Detect which cell encompasses the target text, then output its [X, Y] center coordinate. 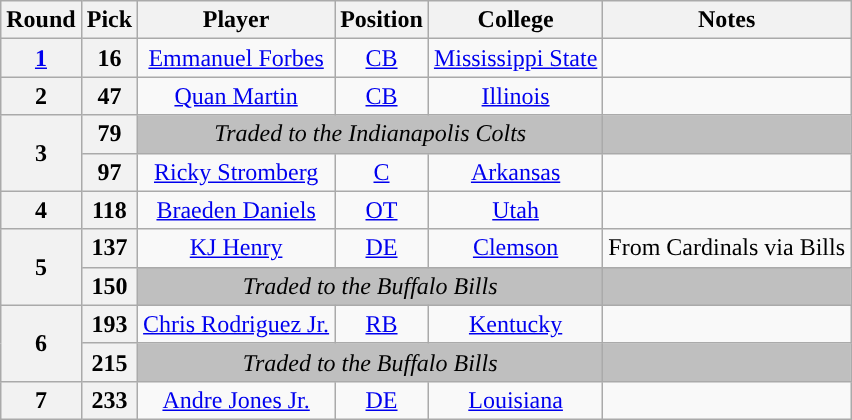
4 [41, 210]
Position [382, 20]
97 [109, 172]
3 [41, 153]
Andre Jones Jr. [236, 400]
Braeden Daniels [236, 210]
Kentucky [515, 324]
Clemson [515, 248]
16 [109, 58]
Pick [109, 20]
RB [382, 324]
215 [109, 362]
47 [109, 96]
1 [41, 58]
Traded to the Indianapolis Colts [370, 134]
Illinois [515, 96]
137 [109, 248]
KJ Henry [236, 248]
7 [41, 400]
193 [109, 324]
OT [382, 210]
Ricky Stromberg [236, 172]
Notes [727, 20]
233 [109, 400]
Emmanuel Forbes [236, 58]
Quan Martin [236, 96]
5 [41, 267]
79 [109, 134]
Utah [515, 210]
6 [41, 343]
Mississippi State [515, 58]
118 [109, 210]
150 [109, 286]
From Cardinals via Bills [727, 248]
College [515, 20]
Player [236, 20]
Chris Rodriguez Jr. [236, 324]
Round [41, 20]
2 [41, 96]
C [382, 172]
Louisiana [515, 400]
Arkansas [515, 172]
